For the text-containing cell, return its midpoint in [x, y] coordinate format. 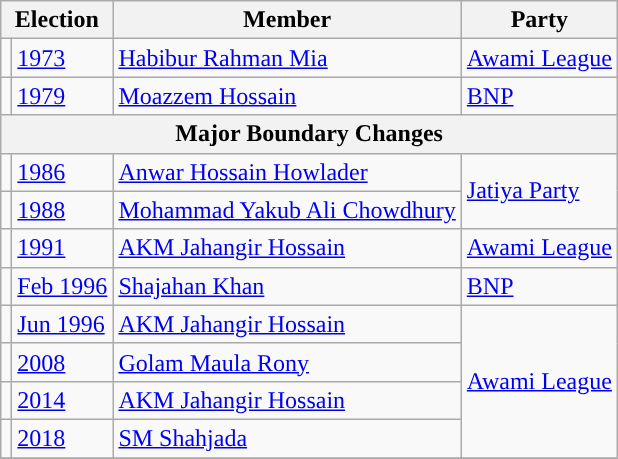
Golam Maula Rony [287, 362]
1979 [62, 96]
Jatiya Party [539, 191]
Jun 1996 [62, 324]
Habibur Rahman Mia [287, 58]
2014 [62, 400]
Feb 1996 [62, 286]
Member [287, 20]
Shajahan Khan [287, 286]
Major Boundary Changes [310, 134]
1991 [62, 248]
Party [539, 20]
2008 [62, 362]
Moazzem Hossain [287, 96]
SM Shahjada [287, 438]
1986 [62, 172]
Anwar Hossain Howlader [287, 172]
1988 [62, 210]
2018 [62, 438]
Election [57, 20]
1973 [62, 58]
Mohammad Yakub Ali Chowdhury [287, 210]
